Extract the [X, Y] coordinate from the center of the cell holding the provided text.  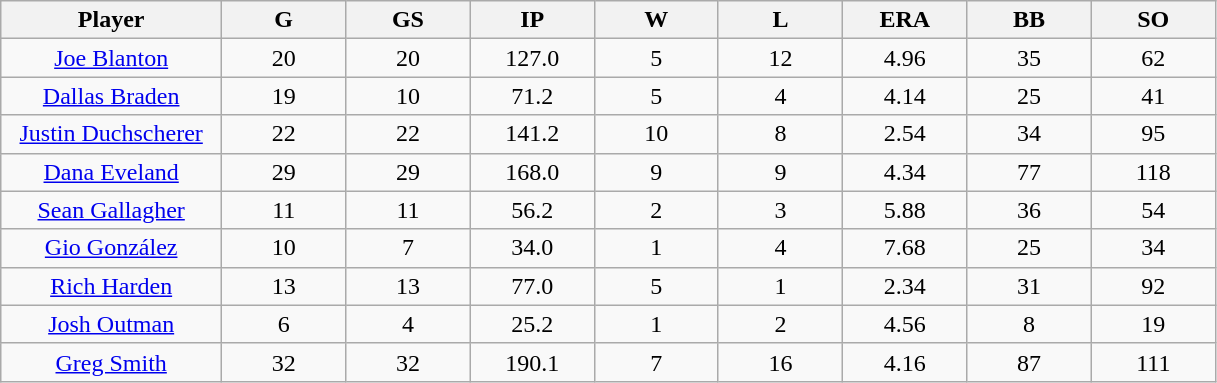
Dana Eveland [112, 172]
5.88 [905, 210]
118 [1153, 172]
6 [284, 324]
Dallas Braden [112, 96]
71.2 [532, 96]
Rich Harden [112, 286]
Joe Blanton [112, 58]
35 [1029, 58]
7.68 [905, 248]
4.96 [905, 58]
W [656, 20]
92 [1153, 286]
12 [780, 58]
Sean Gallagher [112, 210]
4.56 [905, 324]
SO [1153, 20]
L [780, 20]
16 [780, 362]
4.16 [905, 362]
Player [112, 20]
25.2 [532, 324]
77.0 [532, 286]
Justin Duchscherer [112, 134]
87 [1029, 362]
36 [1029, 210]
4.34 [905, 172]
3 [780, 210]
G [284, 20]
77 [1029, 172]
168.0 [532, 172]
2.34 [905, 286]
Gio González [112, 248]
56.2 [532, 210]
141.2 [532, 134]
Greg Smith [112, 362]
127.0 [532, 58]
Josh Outman [112, 324]
190.1 [532, 362]
ERA [905, 20]
54 [1153, 210]
41 [1153, 96]
2.54 [905, 134]
GS [408, 20]
IP [532, 20]
111 [1153, 362]
62 [1153, 58]
4.14 [905, 96]
34.0 [532, 248]
BB [1029, 20]
31 [1029, 286]
95 [1153, 134]
